For the text-containing cell, return its midpoint in (X, Y) coordinate format. 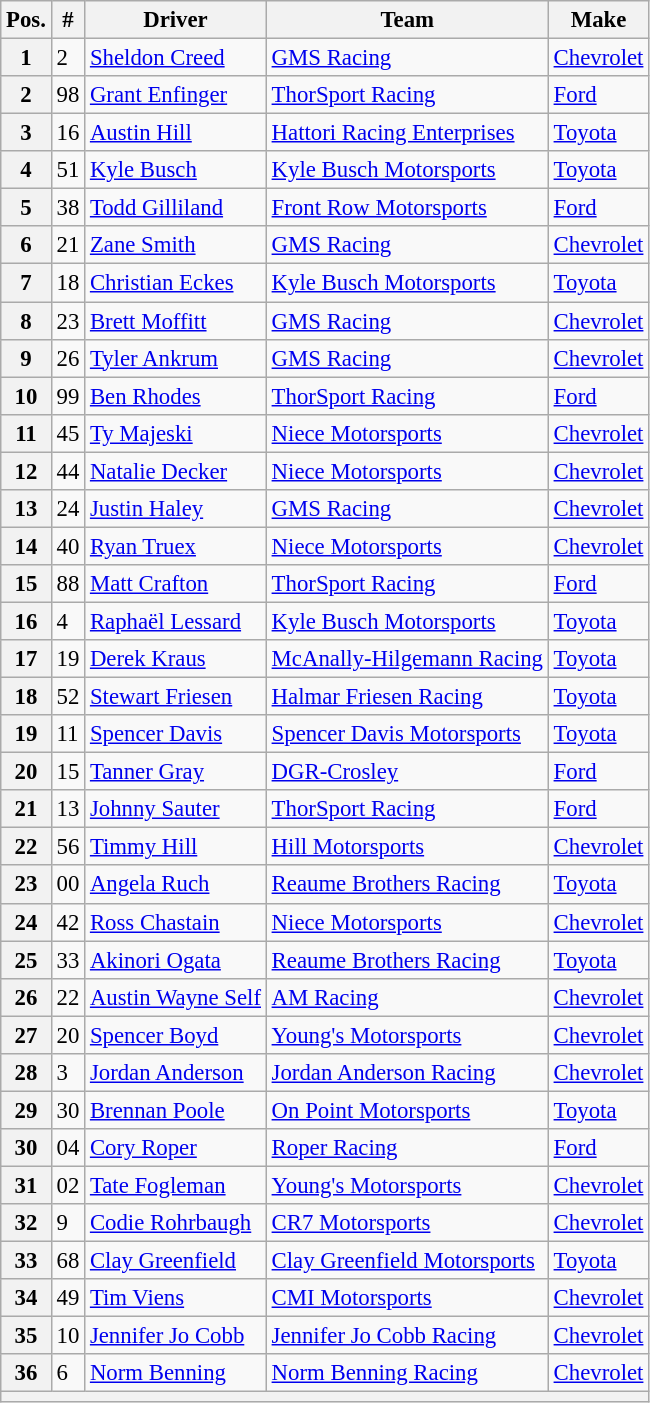
Make (598, 20)
Brett Moffitt (176, 321)
38 (68, 208)
# (68, 20)
52 (68, 697)
42 (68, 922)
Ryan Truex (176, 546)
Jordan Anderson (176, 1073)
1 (26, 58)
Sheldon Creed (176, 58)
Ty Majeski (176, 433)
Jennifer Jo Cobb Racing (407, 1336)
31 (26, 1185)
Angela Ruch (176, 885)
51 (68, 170)
36 (26, 1373)
27 (26, 1035)
Jennifer Jo Cobb (176, 1336)
Tim Viens (176, 1298)
Timmy Hill (176, 847)
Zane Smith (176, 245)
Jordan Anderson Racing (407, 1073)
Spencer Davis Motorsports (407, 734)
5 (26, 208)
Cory Roper (176, 1148)
On Point Motorsports (407, 1110)
DGR-Crosley (407, 772)
Natalie Decker (176, 471)
17 (26, 659)
Todd Gilliland (176, 208)
Austin Wayne Self (176, 997)
12 (26, 471)
7 (26, 283)
99 (68, 396)
Kyle Busch (176, 170)
Akinori Ogata (176, 960)
Christian Eckes (176, 283)
Codie Rohrbaugh (176, 1223)
Team (407, 20)
56 (68, 847)
Tanner Gray (176, 772)
AM Racing (407, 997)
45 (68, 433)
35 (26, 1336)
Front Row Motorsports (407, 208)
Norm Benning Racing (407, 1373)
28 (26, 1073)
Ross Chastain (176, 922)
Norm Benning (176, 1373)
Halmar Friesen Racing (407, 697)
29 (26, 1110)
CMI Motorsports (407, 1298)
Pos. (26, 20)
8 (26, 321)
Hill Motorsports (407, 847)
Derek Kraus (176, 659)
68 (68, 1261)
40 (68, 546)
Clay Greenfield (176, 1261)
25 (26, 960)
Ben Rhodes (176, 396)
Hattori Racing Enterprises (407, 133)
Matt Crafton (176, 584)
14 (26, 546)
Grant Enfinger (176, 95)
98 (68, 95)
McAnally-Hilgemann Racing (407, 659)
00 (68, 885)
44 (68, 471)
02 (68, 1185)
34 (26, 1298)
88 (68, 584)
49 (68, 1298)
Tate Fogleman (176, 1185)
Roper Racing (407, 1148)
Stewart Friesen (176, 697)
Justin Haley (176, 509)
Clay Greenfield Motorsports (407, 1261)
CR7 Motorsports (407, 1223)
Spencer Boyd (176, 1035)
Tyler Ankrum (176, 358)
Spencer Davis (176, 734)
Raphaël Lessard (176, 621)
Brennan Poole (176, 1110)
04 (68, 1148)
Driver (176, 20)
Johnny Sauter (176, 809)
Austin Hill (176, 133)
32 (26, 1223)
